For the text-containing cell, return its midpoint in (X, Y) coordinate format. 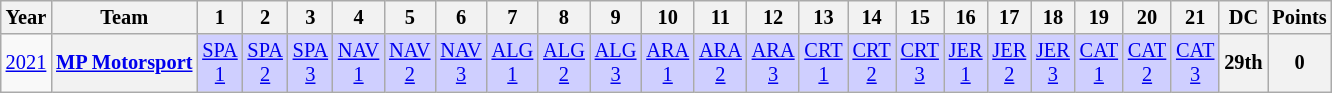
14 (872, 17)
SPA2 (266, 63)
29th (1243, 63)
19 (1099, 17)
9 (616, 17)
16 (966, 17)
0 (1300, 63)
20 (1147, 17)
6 (460, 17)
8 (564, 17)
CRT1 (823, 63)
NAV3 (460, 63)
18 (1053, 17)
ARA2 (720, 63)
5 (410, 17)
SPA3 (310, 63)
Points (1300, 17)
ARA1 (668, 63)
3 (310, 17)
NAV1 (358, 63)
Team (124, 17)
CRT2 (872, 63)
Year (26, 17)
13 (823, 17)
4 (358, 17)
10 (668, 17)
CAT1 (1099, 63)
11 (720, 17)
ALG1 (513, 63)
15 (920, 17)
NAV2 (410, 63)
ALG3 (616, 63)
JER1 (966, 63)
DC (1243, 17)
MP Motorsport (124, 63)
12 (774, 17)
CAT2 (1147, 63)
21 (1195, 17)
JER2 (1009, 63)
17 (1009, 17)
2021 (26, 63)
ALG2 (564, 63)
7 (513, 17)
JER3 (1053, 63)
CAT3 (1195, 63)
ARA3 (774, 63)
2 (266, 17)
1 (220, 17)
SPA1 (220, 63)
CRT3 (920, 63)
